Detect which cell encompasses the target text, then output its (X, Y) center coordinate. 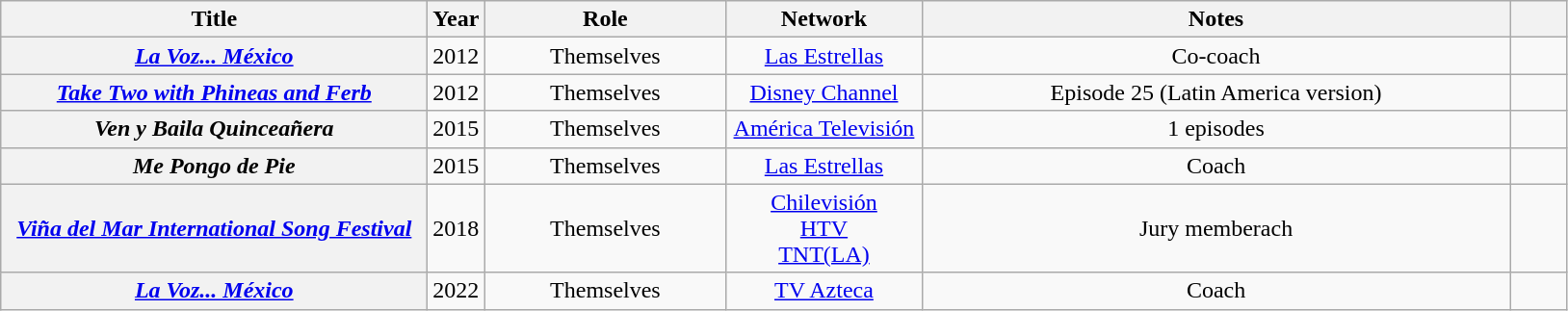
Network (824, 19)
1 episodes (1215, 129)
TV Azteca (824, 291)
Episode 25 (Latin America version) (1215, 92)
Disney Channel (824, 92)
Viña del Mar International Song Festival (214, 228)
Role (605, 19)
Title (214, 19)
Jury memberach (1215, 228)
2018 (457, 228)
Notes (1215, 19)
2022 (457, 291)
Co-coach (1215, 56)
América Televisión (824, 129)
Take Two with Phineas and Ferb (214, 92)
ChilevisiónHTVTNT(LA) (824, 228)
Year (457, 19)
Me Pongo de Pie (214, 166)
Ven y Baila Quinceañera (214, 129)
